Search for the cell housing the specified text and yield its [X, Y] center coordinate. 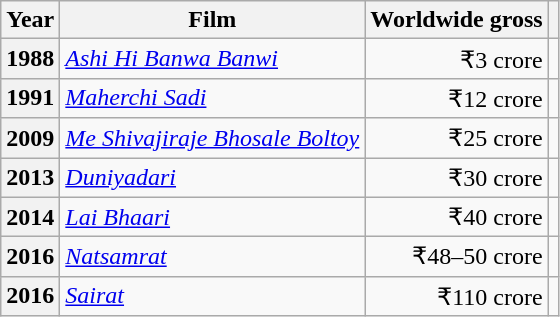
Year [30, 20]
Maherchi Sadi [212, 98]
₹30 crore [456, 178]
2014 [30, 217]
2013 [30, 178]
₹110 crore [456, 296]
1988 [30, 59]
₹25 crore [456, 138]
Me Shivajiraje Bhosale Boltoy [212, 138]
₹3 crore [456, 59]
Natsamrat [212, 257]
1991 [30, 98]
Worldwide gross [456, 20]
Film [212, 20]
Sairat [212, 296]
Duniyadari [212, 178]
Ashi Hi Banwa Banwi [212, 59]
₹12 crore [456, 98]
2009 [30, 138]
₹40 crore [456, 217]
₹48–50 crore [456, 257]
Lai Bhaari [212, 217]
